Return the (x, y) coordinate for the center point of the cell that contains the specified text.  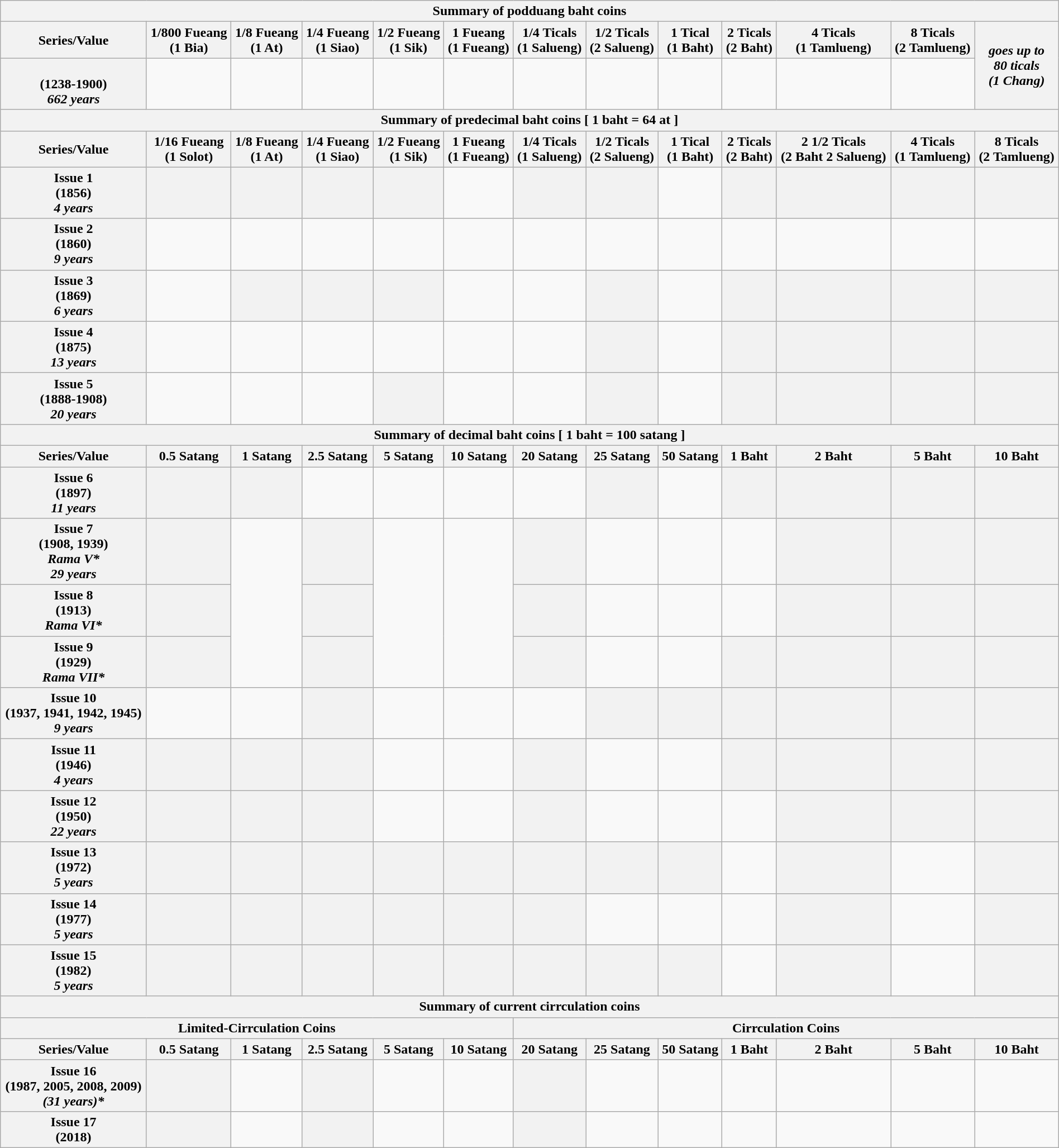
Issue 15(1982)5 years (74, 970)
Issue 7(1908, 1939)Rama V*29 years (74, 552)
(1238-1900)662 years (74, 84)
Issue 8(1913)Rama VI* (74, 611)
Issue 2(1860)9 years (74, 244)
goes up to80 ticals(1 Chang) (1017, 66)
Issue 14(1977)5 years (74, 919)
Issue 5(1888-1908)20 years (74, 398)
2 1/2 Ticals(2 Baht 2 Salueng) (833, 149)
1/16 Fueang(1 Solot) (189, 149)
Issue 4(1875)13 years (74, 347)
Issue 1(1856)4 years (74, 193)
Issue 11(1946)4 years (74, 765)
Issue 9(1929)Rama VII* (74, 662)
Summary of podduang baht coins (529, 11)
Cirrculation Coins (786, 1028)
Summary of current cirrculation coins (529, 1007)
1/800 Fueang(1 Bia) (189, 40)
Summary of predecimal baht coins [ 1 baht = 64 at ] (529, 120)
Issue 10(1937, 1941, 1942, 1945)9 years (74, 713)
Issue 17(2018) (74, 1130)
Limited-Cirrculation Coins (257, 1028)
Issue 13(1972)5 years (74, 868)
Issue 12(1950)22 years (74, 816)
Issue 3(1869)6 years (74, 296)
Issue 16(1987, 2005, 2008, 2009)(31 years)* (74, 1085)
Summary of decimal baht coins [ 1 baht = 100 satang ] (529, 435)
Issue 6(1897)11 years (74, 493)
